From the cell containing the given text, extract its center point as (x, y) coordinate. 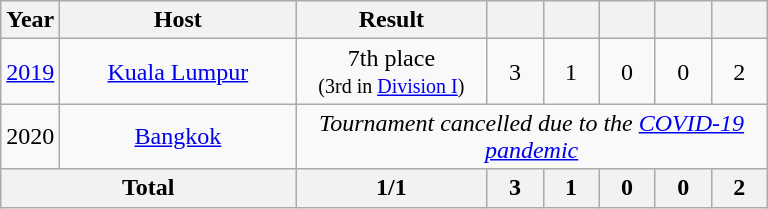
Kuala Lumpur (178, 72)
7th place(3rd in Division I) (392, 72)
Year (30, 20)
2020 (30, 136)
Host (178, 20)
2019 (30, 72)
1/1 (392, 188)
Total (148, 188)
Bangkok (178, 136)
Result (392, 20)
Tournament cancelled due to the COVID-19 pandemic (532, 136)
